Search for the cell housing the specified text and yield its [x, y] center coordinate. 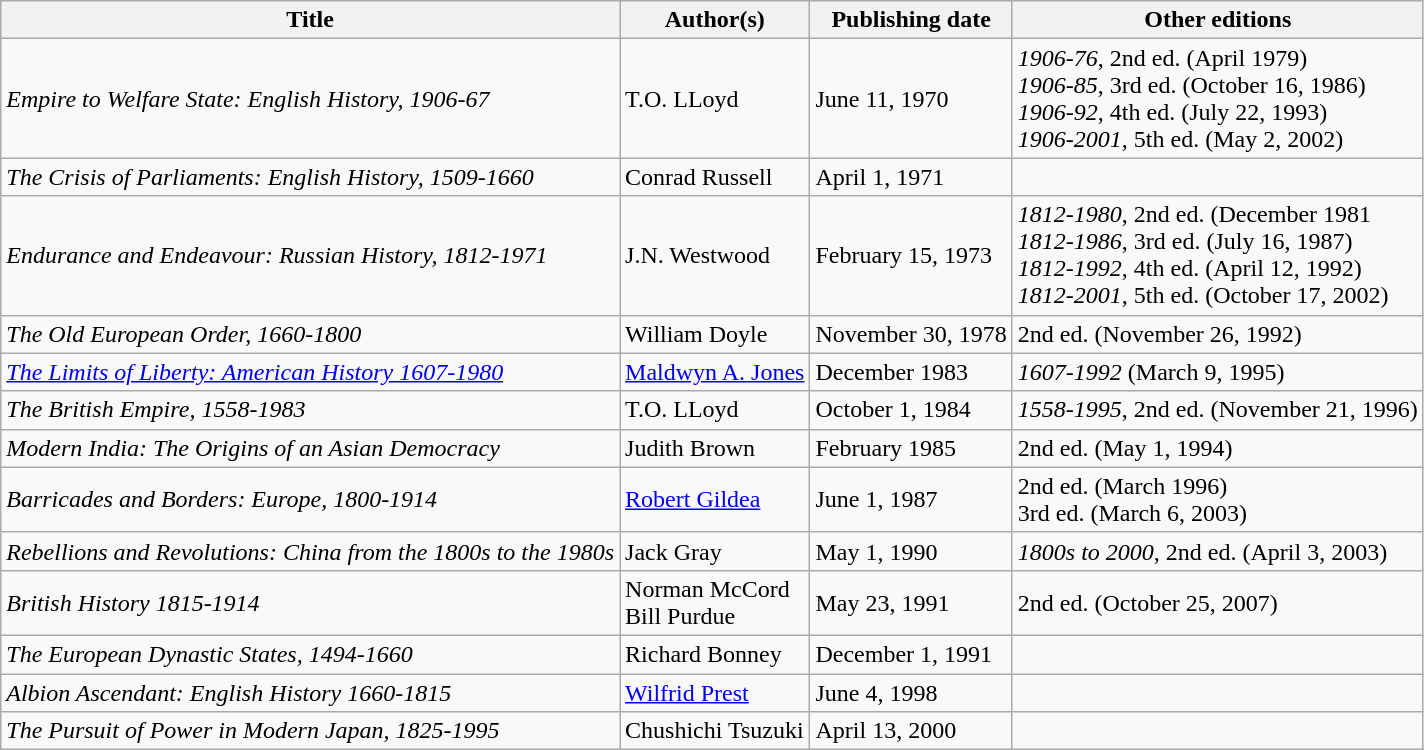
The Limits of Liberty: American History 1607-1980 [310, 372]
Rebellions and Revolutions: China from the 1800s to the 1980s [310, 551]
Title [310, 20]
Judith Brown [715, 448]
The Crisis of Parliaments: English History, 1509-1660 [310, 177]
June 11, 1970 [911, 98]
The Pursuit of Power in Modern Japan, 1825-1995 [310, 731]
2nd ed. (March 1996)3rd ed. (March 6, 2003) [1218, 500]
Modern India: The Origins of an Asian Democracy [310, 448]
2nd ed. (October 25, 2007) [1218, 602]
1812-1980, 2nd ed. (December 19811812-1986, 3rd ed. (July 16, 1987)1812-1992, 4th ed. (April 12, 1992)1812-2001, 5th ed. (October 17, 2002) [1218, 256]
1558-1995, 2nd ed. (November 21, 1996) [1218, 410]
The British Empire, 1558-1983 [310, 410]
Maldwyn A. Jones [715, 372]
April 13, 2000 [911, 731]
February 15, 1973 [911, 256]
Other editions [1218, 20]
Empire to Welfare State: English History, 1906-67 [310, 98]
The European Dynastic States, 1494-1660 [310, 654]
The Old European Order, 1660-1800 [310, 334]
J.N. Westwood [715, 256]
November 30, 1978 [911, 334]
December 1983 [911, 372]
Robert Gildea [715, 500]
February 1985 [911, 448]
Albion Ascendant: English History 1660-1815 [310, 693]
1607-1992 (March 9, 1995) [1218, 372]
Endurance and Endeavour: Russian History, 1812-1971 [310, 256]
June 4, 1998 [911, 693]
Chushichi Tsuzuki [715, 731]
Publishing date [911, 20]
Norman McCordBill Purdue [715, 602]
October 1, 1984 [911, 410]
June 1, 1987 [911, 500]
1906-76, 2nd ed. (April 1979)1906-85, 3rd ed. (October 16, 1986)1906-92, 4th ed. (July 22, 1993)1906-2001, 5th ed. (May 2, 2002) [1218, 98]
May 1, 1990 [911, 551]
April 1, 1971 [911, 177]
British History 1815-1914 [310, 602]
2nd ed. (November 26, 1992) [1218, 334]
May 23, 1991 [911, 602]
Jack Gray [715, 551]
William Doyle [715, 334]
Barricades and Borders: Europe, 1800-1914 [310, 500]
Conrad Russell [715, 177]
Author(s) [715, 20]
Richard Bonney [715, 654]
1800s to 2000, 2nd ed. (April 3, 2003) [1218, 551]
Wilfrid Prest [715, 693]
December 1, 1991 [911, 654]
2nd ed. (May 1, 1994) [1218, 448]
